Search for the cell housing the specified text and yield its [X, Y] center coordinate. 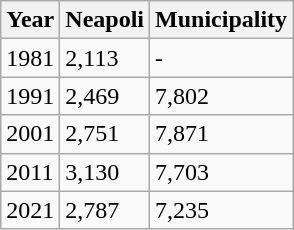
2,469 [105, 96]
2021 [30, 210]
7,235 [222, 210]
2011 [30, 172]
Neapoli [105, 20]
7,703 [222, 172]
1991 [30, 96]
2,787 [105, 210]
2,113 [105, 58]
2,751 [105, 134]
Year [30, 20]
2001 [30, 134]
- [222, 58]
1981 [30, 58]
Municipality [222, 20]
7,802 [222, 96]
3,130 [105, 172]
7,871 [222, 134]
